Return the (x, y) coordinate for the center point of the cell that contains the specified text.  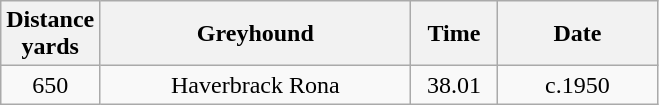
Time (454, 34)
Date (578, 34)
Haverbrack Rona (256, 85)
Distance yards (50, 34)
38.01 (454, 85)
c.1950 (578, 85)
Greyhound (256, 34)
650 (50, 85)
